Find where the given text appears and provide that cell's center as (x, y) coordinate. 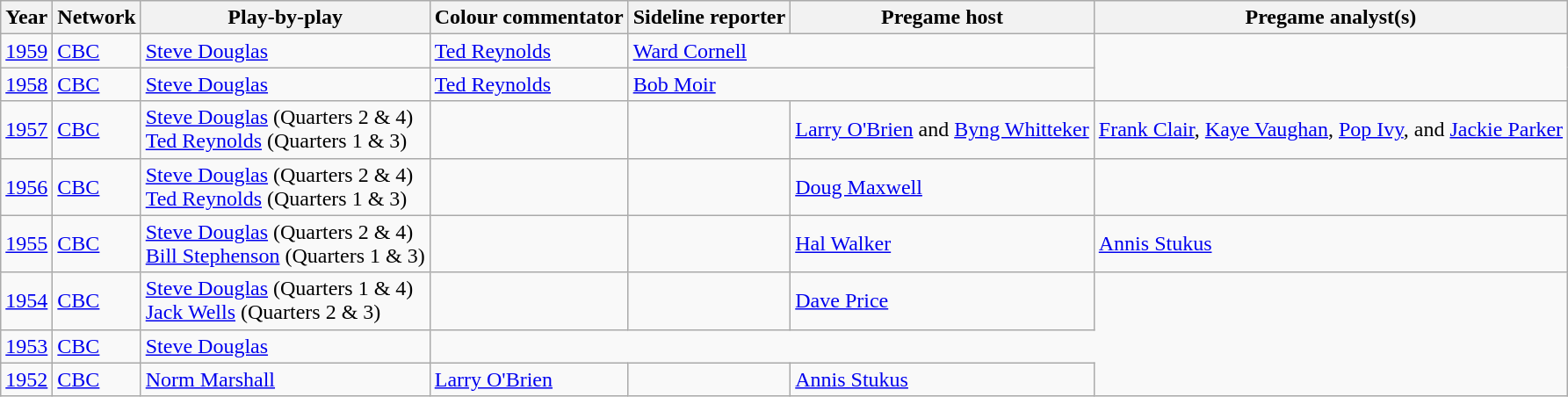
Doug Maxwell (943, 186)
Year (26, 18)
Steve Douglas (Quarters 1 & 4)Jack Wells (Quarters 2 & 3) (285, 300)
Larry O'Brien and Byng Whitteker (943, 130)
Play-by-play (285, 18)
1954 (26, 300)
Hal Walker (943, 244)
Pregame host (943, 18)
Frank Clair, Kaye Vaughan, Pop Ivy, and Jackie Parker (1330, 130)
Dave Price (943, 300)
1958 (26, 84)
Pregame analyst(s) (1330, 18)
Larry O'Brien (529, 379)
Norm Marshall (285, 379)
1956 (26, 186)
Steve Douglas (Quarters 2 & 4)Bill Stephenson (Quarters 1 & 3) (285, 244)
Ward Cornell (861, 51)
1957 (26, 130)
Network (97, 18)
1952 (26, 379)
1955 (26, 244)
Colour commentator (529, 18)
1959 (26, 51)
Sideline reporter (710, 18)
Bob Moir (861, 84)
1953 (26, 346)
